Capture the cell that displays the provided text and extract its [x, y] central coordinate. 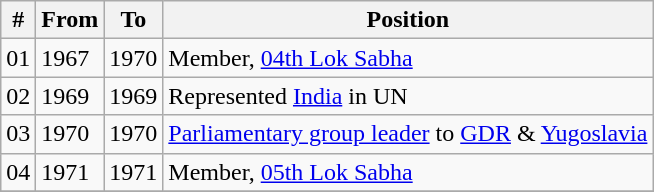
1967 [70, 58]
01 [18, 58]
Position [408, 20]
Represented India in UN [408, 96]
Member, 04th Lok Sabha [408, 58]
04 [18, 172]
03 [18, 134]
Member, 05th Lok Sabha [408, 172]
Parliamentary group leader to GDR & Yugoslavia [408, 134]
# [18, 20]
02 [18, 96]
To [134, 20]
From [70, 20]
